Pinpoint the cell where the given text exists, returning its [X, Y] midpoint coordinate. 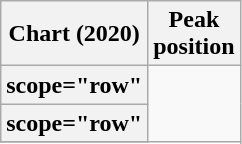
Peakposition [194, 34]
Chart (2020) [74, 34]
